Find where the given text appears and provide that cell's center as [X, Y] coordinate. 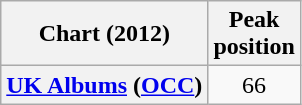
UK Albums (OCC) [104, 85]
Peakposition [254, 34]
Chart (2012) [104, 34]
66 [254, 85]
